Return the (X, Y) coordinate for the center point of the cell that contains the specified text.  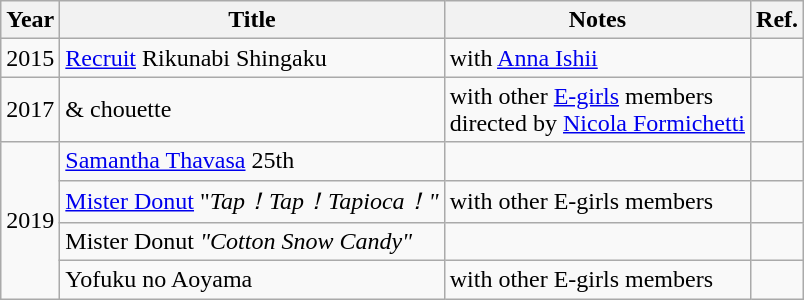
Recruit Rikunabi Shingaku (252, 58)
2015 (30, 58)
with Anna Ishii (597, 58)
Ref. (778, 20)
Yofuku no Aoyama (252, 280)
Mister Donut "Tap！Tap！Tapioca！" (252, 202)
& chouette (252, 110)
with other E-girls membersdirected by Nicola Formichetti (597, 110)
Notes (597, 20)
2017 (30, 110)
Title (252, 20)
2019 (30, 220)
Samantha Thavasa 25th (252, 161)
Mister Donut "Cotton Snow Candy" (252, 242)
Year (30, 20)
